Search for the cell housing the specified text and yield its [x, y] center coordinate. 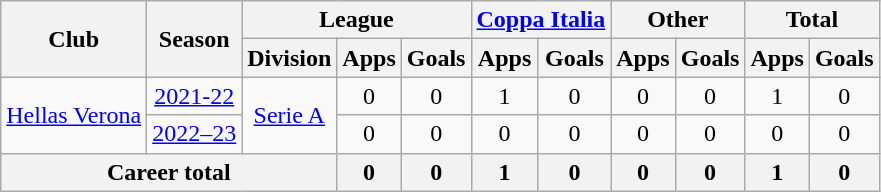
2021-22 [194, 96]
Club [74, 39]
Coppa Italia [541, 20]
Season [194, 39]
Career total [169, 172]
Total [812, 20]
2022–23 [194, 134]
League [356, 20]
Serie A [290, 115]
Other [678, 20]
Hellas Verona [74, 115]
Division [290, 58]
